For the text-containing cell, return its midpoint in (x, y) coordinate format. 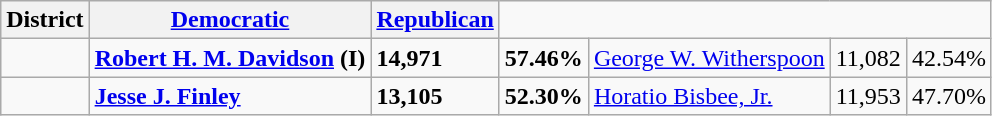
Jesse J. Finley (230, 96)
11,082 (868, 58)
George W. Witherspoon (709, 58)
52.30% (544, 96)
Horatio Bisbee, Jr. (709, 96)
57.46% (544, 58)
District (45, 20)
14,971 (435, 58)
42.54% (948, 58)
Republican (435, 20)
Democratic (230, 20)
11,953 (868, 96)
13,105 (435, 96)
47.70% (948, 96)
Robert H. M. Davidson (I) (230, 58)
